Detect which cell encompasses the target text, then output its [X, Y] center coordinate. 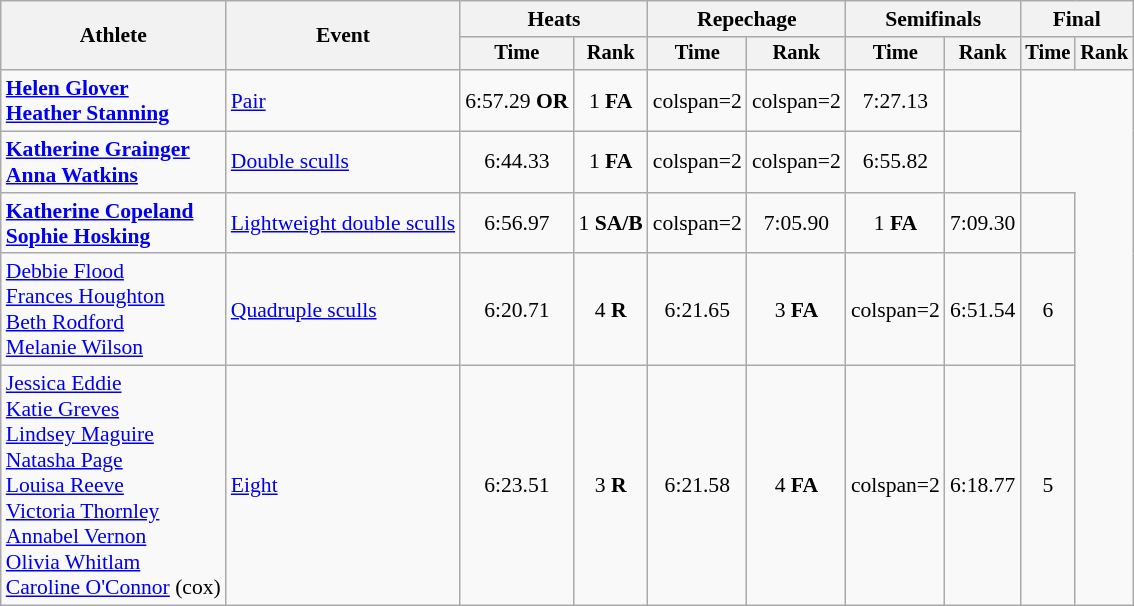
Katherine GraingerAnna Watkins [114, 162]
6:23.51 [516, 486]
6:51.54 [982, 310]
Quadruple sculls [343, 310]
6:55.82 [896, 162]
3 FA [796, 310]
6:20.71 [516, 310]
Eight [343, 486]
7:05.90 [796, 224]
3 R [610, 486]
Double sculls [343, 162]
7:09.30 [982, 224]
Jessica EddieKatie GrevesLindsey MaguireNatasha PageLouisa ReeveVictoria ThornleyAnnabel VernonOlivia WhitlamCaroline O'Connor (cox) [114, 486]
Repechage [747, 19]
6 [1048, 310]
6:57.29 OR [516, 100]
Semifinals [934, 19]
Helen GloverHeather Stanning [114, 100]
4 R [610, 310]
6:44.33 [516, 162]
6:21.58 [698, 486]
6:21.65 [698, 310]
Katherine CopelandSophie Hosking [114, 224]
Final [1076, 19]
6:56.97 [516, 224]
Pair [343, 100]
Debbie FloodFrances HoughtonBeth RodfordMelanie Wilson [114, 310]
Heats [554, 19]
7:27.13 [896, 100]
6:18.77 [982, 486]
4 FA [796, 486]
Athlete [114, 36]
Lightweight double sculls [343, 224]
Event [343, 36]
1 SA/B [610, 224]
5 [1048, 486]
